Return (x, y) of the center of cell containing provided text 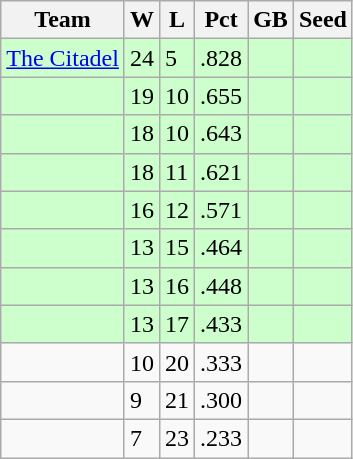
Seed (322, 20)
21 (178, 400)
.655 (222, 96)
23 (178, 438)
.621 (222, 172)
17 (178, 324)
5 (178, 58)
.571 (222, 210)
19 (142, 96)
.448 (222, 286)
Pct (222, 20)
.433 (222, 324)
24 (142, 58)
.300 (222, 400)
.233 (222, 438)
20 (178, 362)
.643 (222, 134)
11 (178, 172)
Team (63, 20)
9 (142, 400)
12 (178, 210)
W (142, 20)
.828 (222, 58)
7 (142, 438)
L (178, 20)
15 (178, 248)
GB (271, 20)
The Citadel (63, 58)
.464 (222, 248)
.333 (222, 362)
